Detect which cell encompasses the target text, then output its [X, Y] center coordinate. 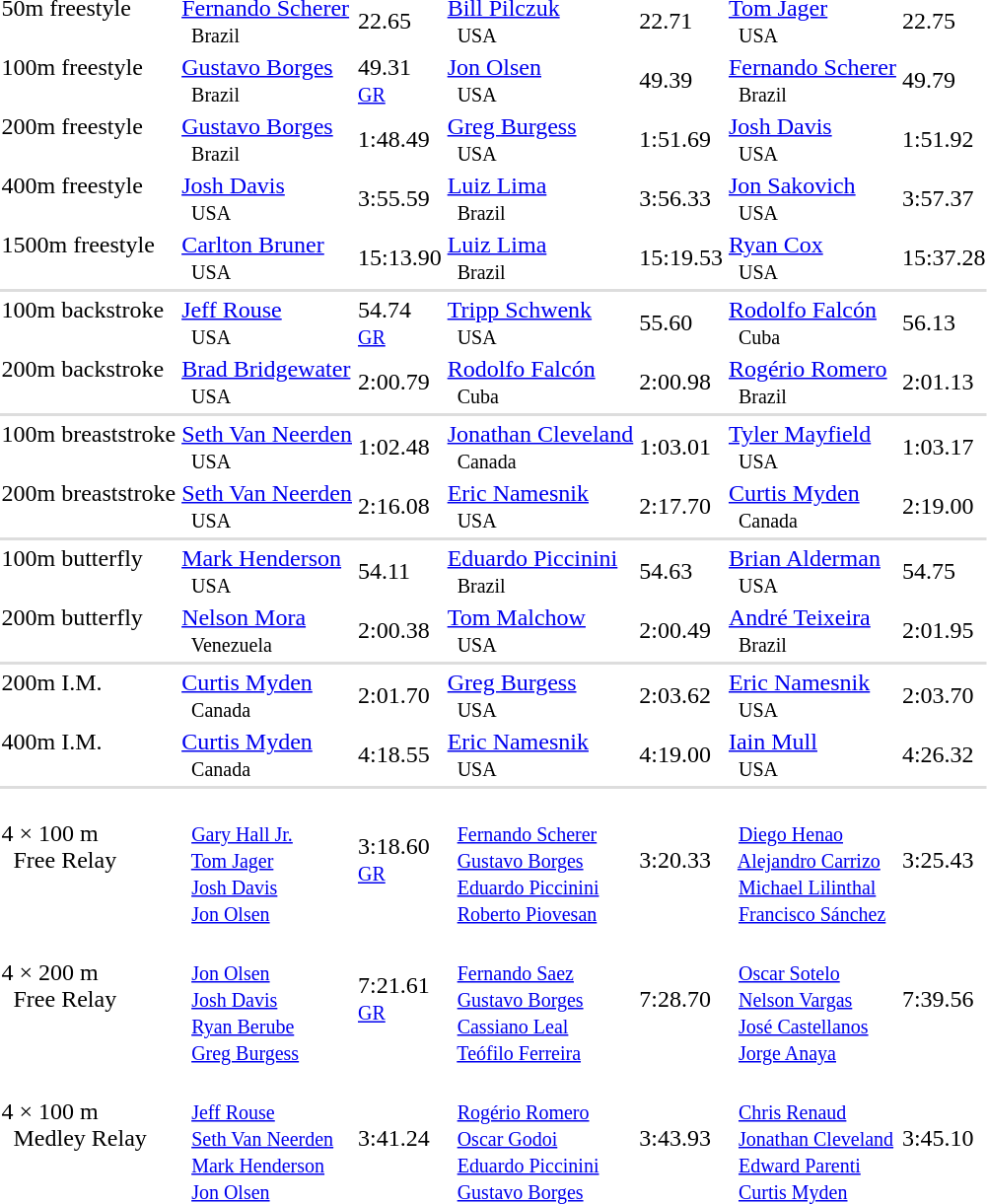
100m freestyle [89, 81]
1:02.48 [399, 448]
15:13.90 [399, 258]
7:28.70 [681, 999]
1:03.17 [944, 448]
Brad Bridgewater USA [267, 383]
Jonathan Cleveland Canada [540, 448]
3:20.33 [681, 860]
Fernando Scherer Gustavo Borges Eduardo Piccinini Roberto Piovesan [540, 860]
Carlton Bruner USA [267, 258]
Tom Malchow USA [540, 631]
Diego Henao Alejandro Carrizo Michael Lilinthal Francisco Sánchez [812, 860]
3:55.59 [399, 199]
Tripp Schwenk USA [540, 323]
15:19.53 [681, 258]
Fernando Scherer Brazil [812, 81]
2:00.38 [399, 631]
55.60 [681, 323]
49.39 [681, 81]
2:00.98 [681, 383]
200m breaststroke [89, 507]
2:16.08 [399, 507]
3:57.37 [944, 199]
100m backstroke [89, 323]
1:51.92 [944, 140]
Jeff Rouse USA [267, 323]
49.31 GR [399, 81]
Gary Hall Jr. Tom Jager Josh Davis Jon Olsen [267, 860]
2:01.70 [399, 696]
200m freestyle [89, 140]
4:18.55 [399, 755]
Fernando Saez Gustavo Borges Cassiano Leal Teófilo Ferreira [540, 999]
2:03.70 [944, 696]
André Teixeira Brazil [812, 631]
56.13 [944, 323]
1:03.01 [681, 448]
3:25.43 [944, 860]
2:19.00 [944, 507]
400m freestyle [89, 199]
1:48.49 [399, 140]
Nelson Mora Venezuela [267, 631]
4:26.32 [944, 755]
200m I.M. [89, 696]
2:03.62 [681, 696]
Jon Olsen Josh Davis Ryan Berube Greg Burgess [267, 999]
49.79 [944, 81]
Brian Alderman USA [812, 572]
100m butterfly [89, 572]
1:51.69 [681, 140]
4 × 100 m Free Relay [89, 860]
7:21.61 GR [399, 999]
400m I.M. [89, 755]
100m breaststroke [89, 448]
4 × 200 m Free Relay [89, 999]
4:19.00 [681, 755]
15:37.28 [944, 258]
1500m freestyle [89, 258]
2:00.79 [399, 383]
54.75 [944, 572]
54.74 GR [399, 323]
Jon Olsen USA [540, 81]
54.11 [399, 572]
Rogério Romero Brazil [812, 383]
2:17.70 [681, 507]
Tyler Mayfield USA [812, 448]
Mark Henderson USA [267, 572]
54.63 [681, 572]
Oscar Sotelo Nelson Vargas José Castellanos Jorge Anaya [812, 999]
200m backstroke [89, 383]
2:00.49 [681, 631]
3:18.60 GR [399, 860]
2:01.95 [944, 631]
Iain Mull USA [812, 755]
200m butterfly [89, 631]
2:01.13 [944, 383]
Jon Sakovich USA [812, 199]
7:39.56 [944, 999]
Eduardo Piccinini Brazil [540, 572]
Ryan Cox USA [812, 258]
3:56.33 [681, 199]
